Locate the cell with the specified text and output its (X, Y) center coordinate. 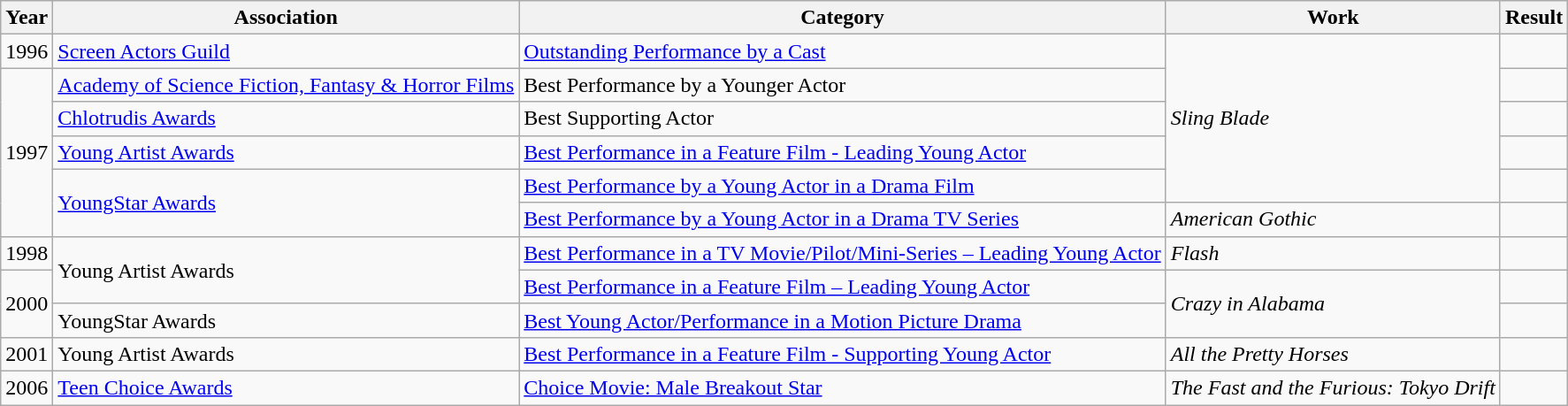
Category (842, 18)
Sling Blade (1333, 119)
Best Supporting Actor (842, 119)
1997 (27, 152)
Flash (1333, 253)
Screen Actors Guild (287, 51)
Best Performance in a TV Movie/Pilot/Mini-Series – Leading Young Actor (842, 253)
American Gothic (1333, 219)
Best Performance by a Young Actor in a Drama Film (842, 186)
Teen Choice Awards (287, 387)
Academy of Science Fiction, Fantasy & Horror Films (287, 85)
2000 (27, 303)
Best Performance in a Feature Film - Supporting Young Actor (842, 354)
Best Performance in a Feature Film – Leading Young Actor (842, 287)
Best Performance in a Feature Film - Leading Young Actor (842, 152)
Work (1333, 18)
Outstanding Performance by a Cast (842, 51)
Result (1534, 18)
Year (27, 18)
2001 (27, 354)
Choice Movie: Male Breakout Star (842, 387)
All the Pretty Horses (1333, 354)
Best Performance by a Young Actor in a Drama TV Series (842, 219)
1998 (27, 253)
Best Young Actor/Performance in a Motion Picture Drama (842, 320)
Crazy in Alabama (1333, 303)
The Fast and the Furious: Tokyo Drift (1333, 387)
2006 (27, 387)
Best Performance by a Younger Actor (842, 85)
Association (287, 18)
1996 (27, 51)
Chlotrudis Awards (287, 119)
